Detect which cell encompasses the target text, then output its [x, y] center coordinate. 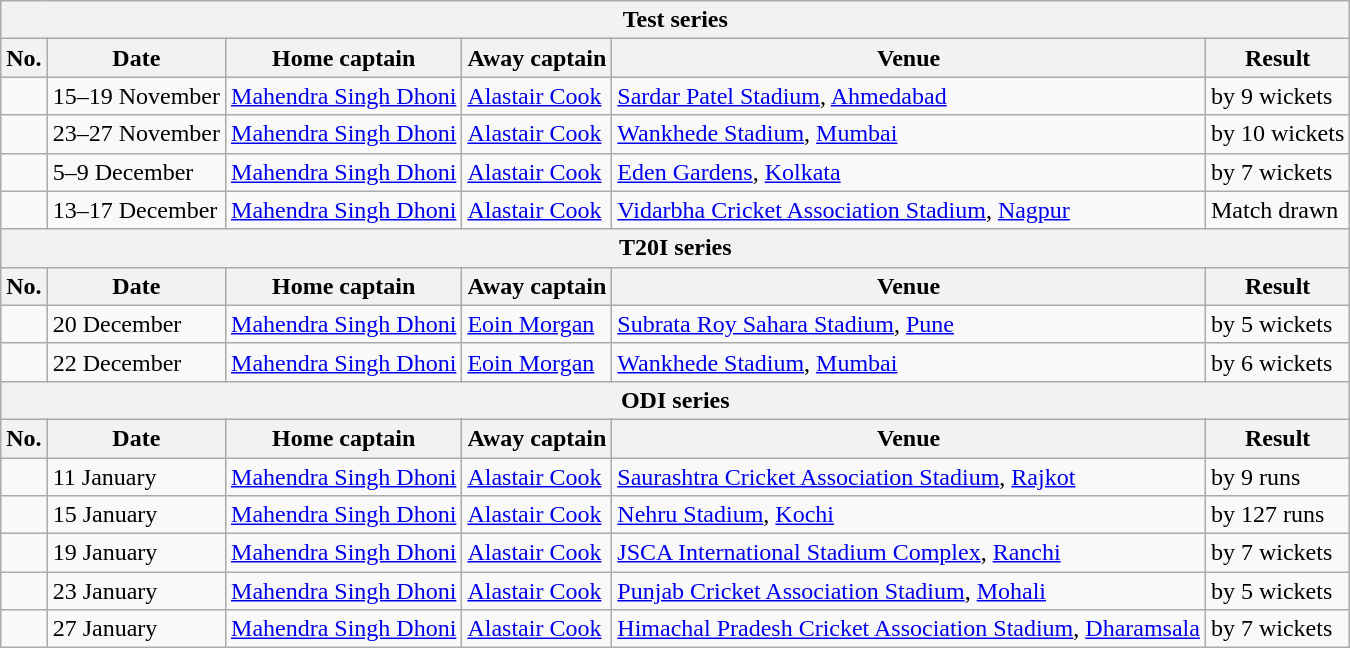
11 January [136, 477]
Vidarbha Cricket Association Stadium, Nagpur [909, 210]
13–17 December [136, 210]
20 December [136, 324]
5–9 December [136, 172]
by 9 runs [1277, 477]
by 10 wickets [1277, 134]
by 6 wickets [1277, 362]
JSCA International Stadium Complex, Ranchi [909, 553]
Nehru Stadium, Kochi [909, 515]
Match drawn [1277, 210]
ODI series [676, 400]
22 December [136, 362]
15–19 November [136, 96]
15 January [136, 515]
Himachal Pradesh Cricket Association Stadium, Dharamsala [909, 629]
Saurashtra Cricket Association Stadium, Rajkot [909, 477]
19 January [136, 553]
Sardar Patel Stadium, Ahmedabad [909, 96]
23–27 November [136, 134]
27 January [136, 629]
Punjab Cricket Association Stadium, Mohali [909, 591]
Eden Gardens, Kolkata [909, 172]
Subrata Roy Sahara Stadium, Pune [909, 324]
T20I series [676, 248]
23 January [136, 591]
Test series [676, 20]
by 127 runs [1277, 515]
by 9 wickets [1277, 96]
